Pinpoint the cell where the given text exists, returning its [X, Y] midpoint coordinate. 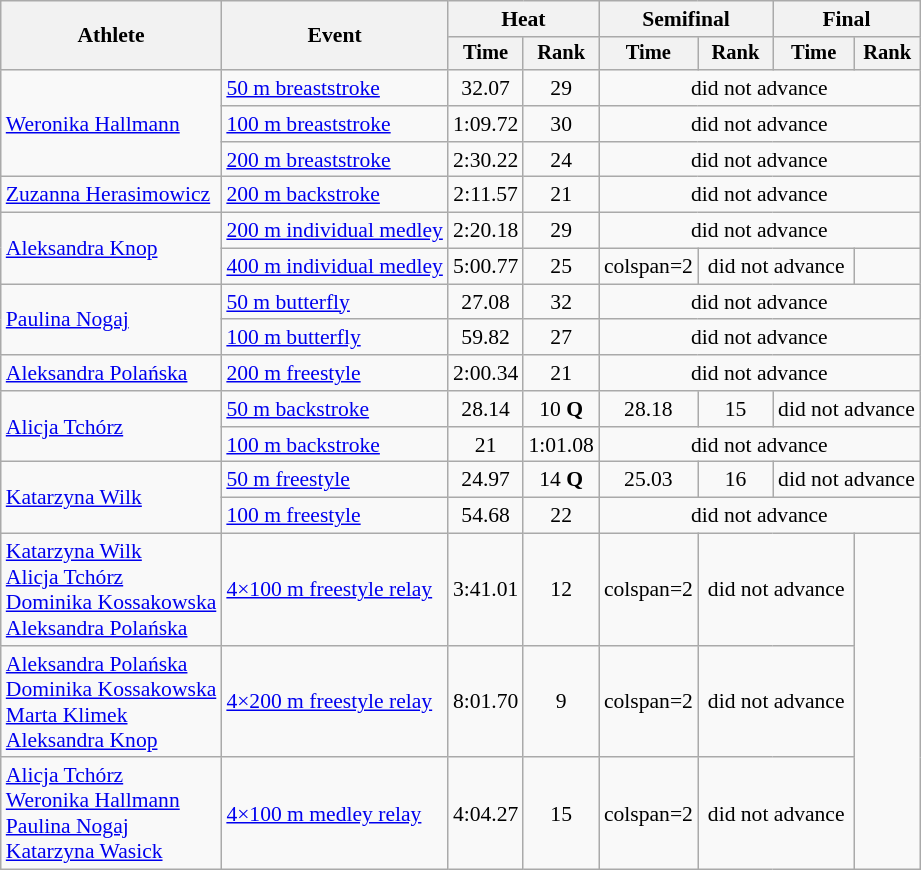
32 [560, 302]
200 m freestyle [334, 373]
2:30.22 [486, 160]
Katarzyna Wilk [112, 498]
200 m backstroke [334, 195]
4×100 m medley relay [334, 814]
2:11.57 [486, 195]
Event [334, 36]
Katarzyna WilkAlicja TchórzDominika KossakowskaAleksandra Polańska [112, 590]
10 Q [560, 409]
Paulina Nogaj [112, 320]
2:00.34 [486, 373]
100 m butterfly [334, 338]
3:41.01 [486, 590]
9 [560, 702]
50 m freestyle [334, 480]
Aleksandra Polańska [112, 373]
Semifinal [686, 19]
1:09.72 [486, 124]
Alicja TchórzWeronika HallmannPaulina NogajKatarzyna Wasick [112, 814]
4×100 m freestyle relay [334, 590]
27 [560, 338]
100 m breaststroke [334, 124]
25 [560, 267]
59.82 [486, 338]
Final [846, 19]
400 m individual medley [334, 267]
32.07 [486, 88]
24.97 [486, 480]
14 Q [560, 480]
28.14 [486, 409]
8:01.70 [486, 702]
22 [560, 516]
Aleksandra Knop [112, 248]
Weronika Hallmann [112, 124]
100 m freestyle [334, 516]
27.08 [486, 302]
50 m breaststroke [334, 88]
Zuzanna Herasimowicz [112, 195]
2:20.18 [486, 231]
30 [560, 124]
4:04.27 [486, 814]
12 [560, 590]
100 m backstroke [334, 445]
4×200 m freestyle relay [334, 702]
50 m butterfly [334, 302]
1:01.08 [560, 445]
Athlete [112, 36]
54.68 [486, 516]
200 m breaststroke [334, 160]
16 [736, 480]
Aleksandra PolańskaDominika KossakowskaMarta KlimekAleksandra Knop [112, 702]
50 m backstroke [334, 409]
5:00.77 [486, 267]
25.03 [648, 480]
Heat [524, 19]
200 m individual medley [334, 231]
Alicja Tchórz [112, 426]
24 [560, 160]
28.18 [648, 409]
